Output the (x, y) coordinate of the center of the cell containing the given text.  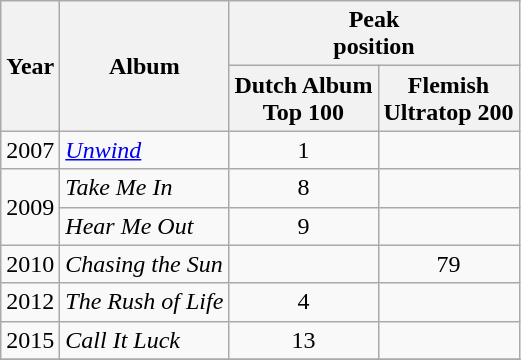
Dutch Album Top 100 (304, 98)
Take Me In (144, 188)
Flemish Ultratop 200 (448, 98)
1 (304, 150)
Album (144, 66)
13 (304, 340)
4 (304, 302)
2010 (30, 264)
2015 (30, 340)
The Rush of Life (144, 302)
Unwind (144, 150)
9 (304, 226)
Hear Me Out (144, 226)
Call It Luck (144, 340)
Year (30, 66)
2009 (30, 207)
2012 (30, 302)
8 (304, 188)
Chasing the Sun (144, 264)
Peak position (374, 34)
79 (448, 264)
2007 (30, 150)
